Provide the [X, Y] coordinate of the cell's center where the given text is located.  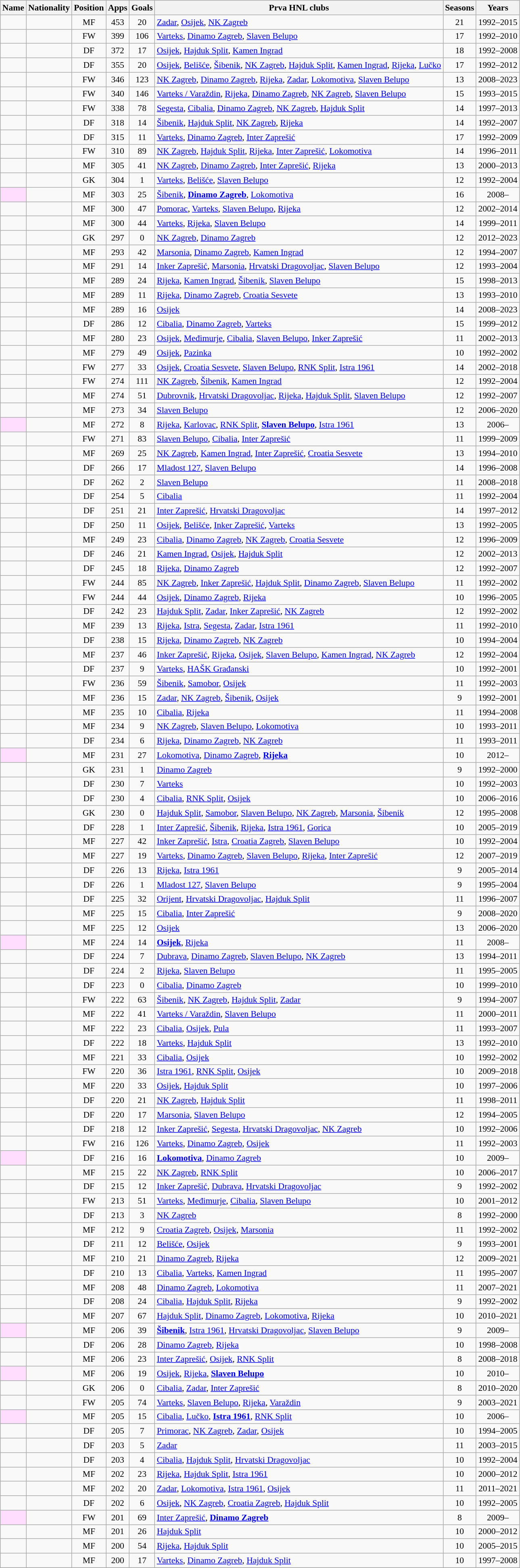
Inker Zaprešić, Marsonia, Hrvatski Dragovoljac, Slaven Belupo [299, 266]
2003–2015 [498, 1446]
Osijek, Rijeka [299, 942]
297 [118, 238]
Dubrava, Dinamo Zagreb, Slaven Belupo, NK Zagreb [299, 957]
Rijeka, Istra 1961 [299, 871]
Zadar, Lokomotiva, Istra 1961, Osijek [299, 1489]
1992–2012 [498, 65]
346 [118, 80]
69 [142, 1518]
NK Zagreb, Kamen Ingrad, Inter Zaprešić, Croatia Sesvete [299, 454]
218 [118, 1129]
2002–2014 [498, 209]
1996–2008 [498, 468]
2010– [498, 1374]
Varteks, Dinamo Zagreb, Slaven Belupo [299, 36]
1996–2005 [498, 597]
Hajduk Split, Samobor, Slaven Belupo, NK Zagreb, Marsonia, Šibenik [299, 813]
251 [118, 511]
Apps [118, 8]
269 [118, 454]
Slaven Belupo, Cibalia, Inter Zaprešić [299, 439]
Šibenik, Hajduk Split, NK Zagreb, Rijeka [299, 123]
2008–2020 [498, 914]
Lokomotiva, Dinamo Zagreb, Rijeka [299, 756]
212 [118, 1230]
305 [118, 166]
34 [142, 410]
272 [118, 425]
Rijeka, Slaven Belupo [299, 971]
Inter Zaprešić, Osijek, RNK Split [299, 1359]
355 [118, 65]
340 [118, 94]
1996–2011 [498, 151]
271 [118, 439]
NK Zagreb, Dinamo Zagreb [299, 238]
254 [118, 496]
Varteks, Hajduk Split [299, 1043]
Zadar [299, 1446]
338 [118, 109]
Rijeka, Kamen Ingrad, Šibenik, Slaven Belupo [299, 281]
Belišće, Osijek [299, 1244]
63 [142, 1000]
Cibalia, Zadar, Inter Zaprešić [299, 1388]
Varteks, Belišće, Slaven Belupo [299, 180]
399 [118, 36]
318 [118, 123]
1995–2005 [498, 971]
1997–2006 [498, 1086]
NK Zagreb, Slaven Belupo, Lokomotiva [299, 726]
Hajduk Split, Dinamo Zagreb, Lokomotiva, Rijeka [299, 1316]
Pomorac, Varteks, Slaven Belupo, Rijeka [299, 209]
47 [142, 209]
239 [118, 626]
67 [142, 1316]
2006–2016 [498, 799]
293 [118, 252]
2000–2011 [498, 1014]
Cibalia, Dinamo Zagreb [299, 986]
277 [118, 367]
Cibalia, Inter Zaprešić [299, 914]
2010–2020 [498, 1388]
Cibalia, RNK Split, Osijek [299, 799]
Goals [142, 8]
2001–2012 [498, 1201]
Istra 1961, RNK Split, Osijek [299, 1072]
Zadar, NK Zagreb, Šibenik, Osijek [299, 698]
Cibalia, Dinamo Zagreb, NK Zagreb, Croatia Sesvete [299, 540]
Rijeka, Istra, Segesta, Zadar, Istra 1961 [299, 626]
1999–2012 [498, 324]
Inter Zaprešić, Hrvatski Dragovoljac [299, 511]
78 [142, 109]
32 [142, 899]
1997–2012 [498, 511]
Rijeka, Dinamo Zagreb, Croatia Sesvete [299, 295]
Osijek, Pazinka [299, 353]
1995–2004 [498, 885]
1996–2007 [498, 899]
1993–2010 [498, 295]
26 [142, 1532]
59 [142, 684]
Inter Zaprešić, Dinamo Zagreb [299, 1518]
304 [118, 180]
Osijek, Rijeka, Slaven Belupo [299, 1374]
1994–2010 [498, 454]
Position [89, 8]
2005–2015 [498, 1546]
Osijek, NK Zagreb, Croatia Zagreb, Hajduk Split [299, 1503]
39 [142, 1331]
Rijeka, Hajduk Split, Istra 1961 [299, 1474]
28 [142, 1345]
2000–2013 [498, 166]
Lokomotiva, Dinamo Zagreb [299, 1158]
1993–2007 [498, 1029]
48 [142, 1287]
2012–2023 [498, 238]
Inker Zaprešić, Segesta, Hrvatski Dragovoljac, NK Zagreb [299, 1129]
NK Zagreb, Hajduk Split, Rijeka, Inter Zaprešić, Lokomotiva [299, 151]
221 [118, 1057]
1993–2001 [498, 1244]
1998–2008 [498, 1345]
123 [142, 80]
1994–2008 [498, 712]
Inter Zaprešić, Šibenik, Rijeka, Istra 1961, Gorica [299, 827]
1992–2015 [498, 22]
453 [118, 22]
Šibenik, Istra 1961, Hrvatski Dragovoljac, Slaven Belupo [299, 1331]
1997–2013 [498, 109]
Name [13, 8]
Hajduk Split [299, 1532]
3 [142, 1216]
2007–2019 [498, 856]
36 [142, 1072]
Varteks, Slaven Belupo, Rijeka, Varaždin [299, 1403]
Prva HNL clubs [299, 8]
2005–2019 [498, 827]
Varteks / Varaždin, Rijeka, Dinamo Zagreb, NK Zagreb, Slaven Belupo [299, 94]
NK Zagreb, RNK Split [299, 1172]
Osijek, Međimurje, Cibalia, Slaven Belupo, Inker Zaprešić [299, 339]
Varteks, HAŠK Građanski [299, 669]
NK Zagreb [299, 1216]
1992–2009 [498, 137]
Marsonia, Slaven Belupo [299, 1115]
111 [142, 381]
Šibenik, Dinamo Zagreb, Lokomotiva [299, 195]
372 [118, 51]
1993–2015 [498, 94]
Inker Zaprešić, Dubrava, Hrvatski Dragovoljac [299, 1187]
Varteks / Varaždin, Slaven Belupo [299, 1014]
Orijent, Hrvatski Dragovoljac, Hajduk Split [299, 899]
273 [118, 410]
235 [118, 712]
Osijek, Croatia Sesvete, Slaven Belupo, RNK Split, Istra 1961 [299, 367]
Cibalia, Hajduk Split, Rijeka [299, 1302]
1999–2010 [498, 986]
Cibalia, Lučko, Istra 1961, RNK Split [299, 1417]
Zadar, Osijek, NK Zagreb [299, 22]
Dubrovnik, Hrvatski Dragovoljac, Rijeka, Hajduk Split, Slaven Belupo [299, 396]
Kamen Ingrad, Osijek, Hajduk Split [299, 554]
238 [118, 641]
106 [142, 36]
262 [118, 482]
211 [118, 1244]
Osijek, Hajduk Split, Kamen Ingrad [299, 51]
NK Zagreb, Dinamo Zagreb, Inter Zaprešić, Rijeka [299, 166]
89 [142, 151]
2009–2018 [498, 1072]
1998–2011 [498, 1101]
291 [118, 266]
228 [118, 827]
266 [118, 468]
1995–2007 [498, 1273]
Osijek, Belišće, Inker Zaprešić, Varteks [299, 525]
2003–2021 [498, 1403]
246 [118, 554]
1995–2008 [498, 813]
2005–2014 [498, 871]
1994–2011 [498, 957]
Hajduk Split, Zadar, Inker Zaprešić, NK Zagreb [299, 611]
Varteks, Dinamo Zagreb, Hajduk Split [299, 1561]
126 [142, 1144]
Inker Zaprešić, Istra, Croatia Zagreb, Slaven Belupo [299, 842]
Croatia Zagreb, Osijek, Marsonia [299, 1230]
2002–2018 [498, 367]
1999–2009 [498, 439]
Varteks, Dinamo Zagreb, Osijek [299, 1144]
83 [142, 439]
Cibalia, Dinamo Zagreb, Varteks [299, 324]
1992–2006 [498, 1129]
Varteks, Međimurje, Cibalia, Slaven Belupo [299, 1201]
22 [142, 1172]
303 [118, 195]
46 [142, 655]
Dinamo Zagreb, Lokomotiva [299, 1287]
2006–2017 [498, 1172]
1993–2004 [498, 266]
Segesta, Cibalia, Dinamo Zagreb, NK Zagreb, Hajduk Split [299, 109]
279 [118, 353]
Varteks, Rijeka, Slaven Belupo [299, 224]
2012– [498, 756]
1997–2008 [498, 1561]
Rijeka, Dinamo Zagreb [299, 569]
Cibalia, Hajduk Split, Hrvatski Dragovoljac [299, 1460]
54 [142, 1546]
286 [118, 324]
249 [118, 540]
146 [142, 94]
NK Zagreb, Inker Zaprešić, Hajduk Split, Dinamo Zagreb, Slaven Belupo [299, 583]
1999–2011 [498, 224]
207 [118, 1316]
Osijek, Belišće, Šibenik, NK Zagreb, Hajduk Split, Kamen Ingrad, Rijeka, Lučko [299, 65]
Varteks, Dinamo Zagreb, Inter Zaprešić [299, 137]
245 [118, 569]
Cibalia, Osijek [299, 1057]
Varteks [299, 784]
2010–2021 [498, 1316]
27 [142, 756]
NK Zagreb, Hajduk Split [299, 1101]
Rijeka, Hajduk Split [299, 1546]
Dinamo Zagreb [299, 770]
Osijek, Dinamo Zagreb, Rijeka [299, 597]
Varteks, Dinamo Zagreb, Slaven Belupo, Rijeka, Inter Zaprešić [299, 856]
Osijek, Hajduk Split [299, 1086]
223 [118, 986]
2009–2021 [498, 1259]
Šibenik, Samobor, Osijek [299, 684]
Years [498, 8]
NK Zagreb, Šibenik, Kamen Ingrad [299, 381]
Nationality [49, 8]
250 [118, 525]
310 [118, 151]
1998–2013 [498, 281]
315 [118, 137]
Seasons [459, 8]
Marsonia, Dinamo Zagreb, Kamen Ingrad [299, 252]
1994–2004 [498, 641]
49 [142, 353]
Inker Zaprešić, Rijeka, Osijek, Slaven Belupo, Kamen Ingrad, NK Zagreb [299, 655]
Cibalia, Varteks, Kamen Ingrad [299, 1273]
85 [142, 583]
2007–2021 [498, 1287]
1992–2008 [498, 51]
Šibenik, NK Zagreb, Hajduk Split, Zadar [299, 1000]
74 [142, 1403]
1996–2009 [498, 540]
Rijeka, Karlovac, RNK Split, Slaven Belupo, Istra 1961 [299, 425]
2011–2021 [498, 1489]
280 [118, 339]
NK Zagreb, Dinamo Zagreb, Rijeka, Zadar, Lokomotiva, Slaven Belupo [299, 80]
Cibalia, Rijeka [299, 712]
Cibalia, Osijek, Pula [299, 1029]
Cibalia [299, 496]
242 [118, 611]
Primorac, NK Zagreb, Zadar, Osijek [299, 1431]
